Determine the [X, Y] coordinate at the center of the cell enclosing the given text.  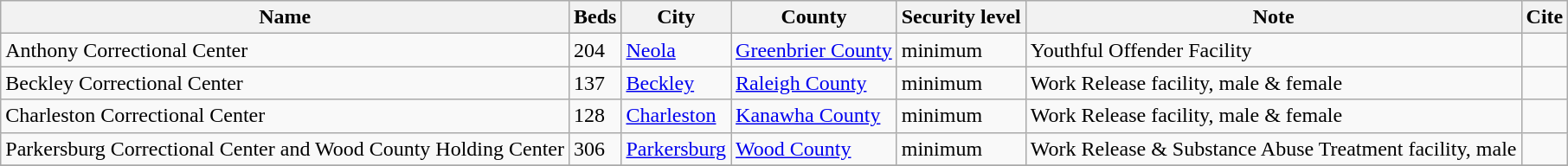
Raleigh County [814, 83]
128 [595, 116]
Security level [961, 17]
137 [595, 83]
Greenbrier County [814, 50]
Beckley [677, 83]
Beckley Correctional Center [286, 83]
Cite [1545, 17]
Parkersburg Correctional Center and Wood County Holding Center [286, 149]
Beds [595, 17]
Kanawha County [814, 116]
Charleston [677, 116]
Neola [677, 50]
Parkersburg [677, 149]
Note [1274, 17]
County [814, 17]
Name [286, 17]
City [677, 17]
Youthful Offender Facility [1274, 50]
306 [595, 149]
Charleston Correctional Center [286, 116]
Anthony Correctional Center [286, 50]
204 [595, 50]
Work Release & Substance Abuse Treatment facility, male [1274, 149]
Wood County [814, 149]
